Scan for the cell matching the given text and deliver its (x, y) coordinate at center. 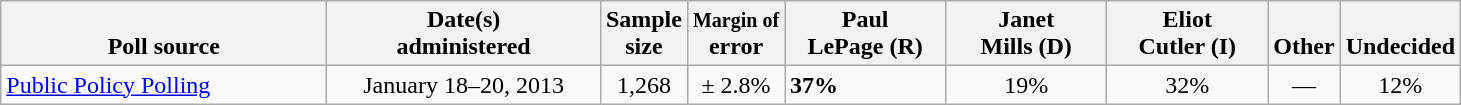
± 2.8% (736, 85)
32% (1188, 85)
JanetMills (D) (1026, 34)
12% (1400, 85)
Other (1304, 34)
January 18–20, 2013 (464, 85)
Samplesize (644, 34)
1,268 (644, 85)
19% (1026, 85)
Poll source (164, 34)
PaulLePage (R) (866, 34)
Date(s)administered (464, 34)
— (1304, 85)
Undecided (1400, 34)
Margin oferror (736, 34)
37% (866, 85)
Public Policy Polling (164, 85)
EliotCutler (I) (1188, 34)
